Identify which cell holds the provided text, then report its (x, y) central coordinate. 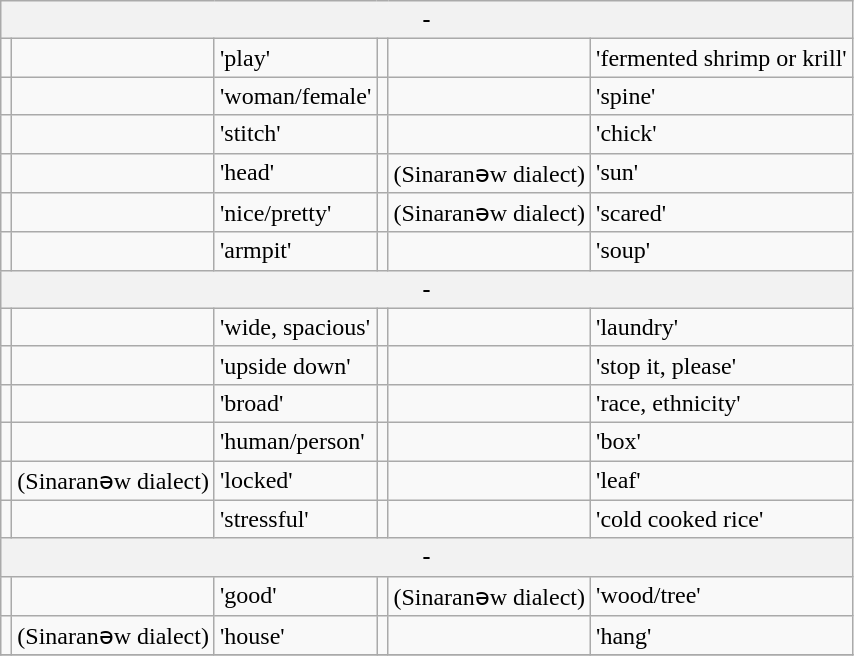
'wood/tree' (722, 596)
'hang' (722, 636)
'laundry' (722, 327)
'stitch' (295, 134)
'soup' (722, 251)
'spine' (722, 96)
'nice/pretty' (295, 213)
'chick' (722, 134)
'cold cooked rice' (722, 519)
'fermented shrimp or krill' (722, 58)
'stop it, please' (722, 365)
'sun' (722, 173)
'race, ethnicity' (722, 403)
'leaf' (722, 480)
'good' (295, 596)
'wide, spacious' (295, 327)
'upside down' (295, 365)
'human/person' (295, 441)
'armpit' (295, 251)
'broad' (295, 403)
'woman/female' (295, 96)
'stressful' (295, 519)
'house' (295, 636)
'locked' (295, 480)
'scared' (722, 213)
'box' (722, 441)
'head' (295, 173)
'play' (295, 58)
